Output the (x, y) coordinate of the center of the cell containing the given text.  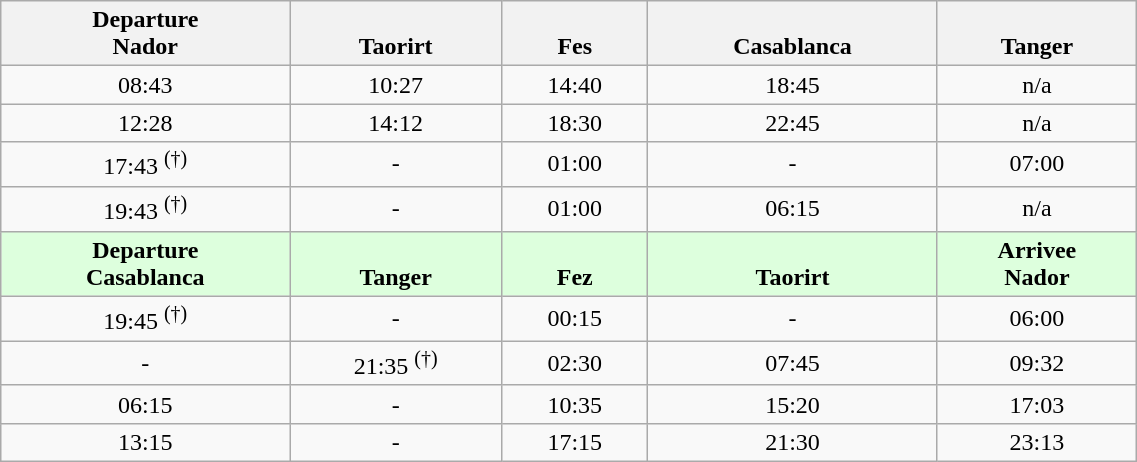
22:45 (792, 123)
07:00 (1037, 164)
Casablanca (792, 34)
13:15 (146, 442)
ArriveeNador (1037, 264)
21:30 (792, 442)
07:45 (792, 364)
19:43 (†) (146, 208)
17:43 (†) (146, 164)
02:30 (575, 364)
17:15 (575, 442)
10:35 (575, 404)
Fez (575, 264)
10:27 (396, 85)
09:32 (1037, 364)
DepartureNador (146, 34)
12:28 (146, 123)
DepartureCasablanca (146, 264)
Fes (575, 34)
14:12 (396, 123)
00:15 (575, 318)
21:35 (†) (396, 364)
17:03 (1037, 404)
23:13 (1037, 442)
08:43 (146, 85)
18:45 (792, 85)
06:00 (1037, 318)
18:30 (575, 123)
14:40 (575, 85)
15:20 (792, 404)
19:45 (†) (146, 318)
